Provide the [x, y] coordinate of the cell's center where the given text is located.  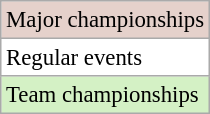
Major championships [106, 20]
Team championships [106, 95]
Regular events [106, 58]
